For the text-containing cell, return its midpoint in (x, y) coordinate format. 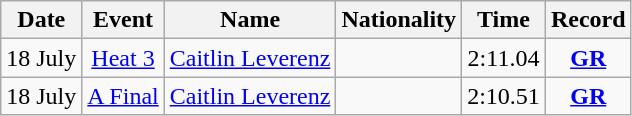
A Final (123, 96)
2:11.04 (504, 58)
Name (250, 20)
Time (504, 20)
2:10.51 (504, 96)
Date (42, 20)
Nationality (399, 20)
Heat 3 (123, 58)
Event (123, 20)
Record (588, 20)
